Return (x, y) of the center of cell containing provided text 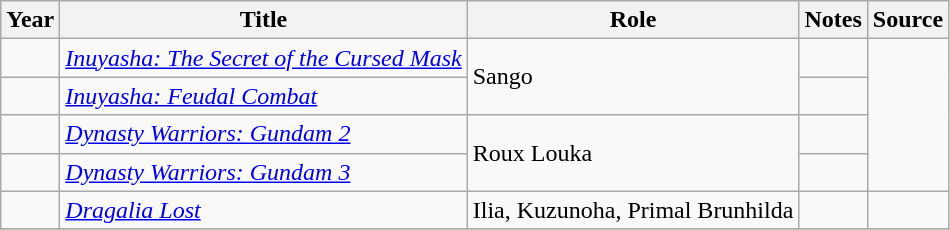
Dynasty Warriors: Gundam 3 (264, 172)
Source (908, 20)
Inuyasha: The Secret of the Cursed Mask (264, 58)
Inuyasha: Feudal Combat (264, 96)
Roux Louka (633, 153)
Notes (833, 20)
Dynasty Warriors: Gundam 2 (264, 134)
Dragalia Lost (264, 210)
Year (30, 20)
Title (264, 20)
Role (633, 20)
Sango (633, 77)
Ilia, Kuzunoha, Primal Brunhilda (633, 210)
